Find where the given text appears and provide that cell's center as (x, y) coordinate. 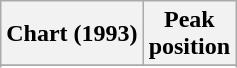
Peakposition (189, 34)
Chart (1993) (72, 34)
